Pinpoint the cell where the given text exists, returning its [x, y] midpoint coordinate. 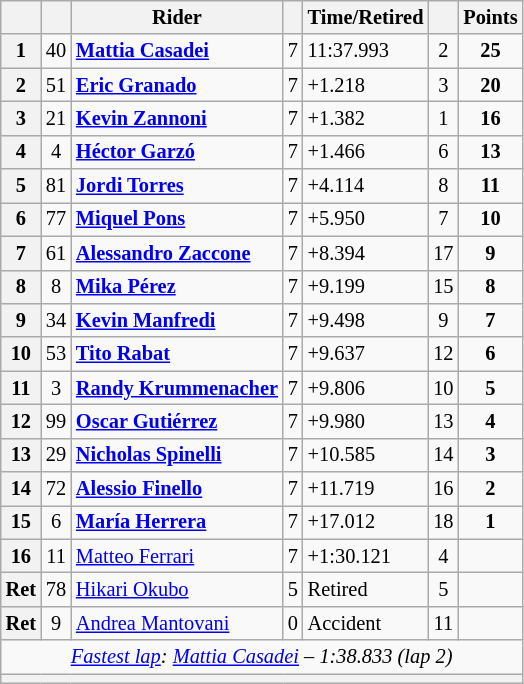
Jordi Torres [177, 186]
Retired [366, 589]
María Herrera [177, 522]
+9.199 [366, 287]
Time/Retired [366, 17]
Kevin Manfredi [177, 320]
17 [443, 253]
72 [56, 489]
51 [56, 85]
+9.980 [366, 421]
Alessio Finello [177, 489]
+1.466 [366, 152]
25 [490, 51]
61 [56, 253]
+4.114 [366, 186]
Kevin Zannoni [177, 118]
Fastest lap: Mattia Casadei – 1:38.833 (lap 2) [262, 657]
+1.218 [366, 85]
53 [56, 354]
+10.585 [366, 455]
Mika Pérez [177, 287]
Mattia Casadei [177, 51]
Alessandro Zaccone [177, 253]
99 [56, 421]
Rider [177, 17]
Tito Rabat [177, 354]
+8.394 [366, 253]
Randy Krummenacher [177, 388]
78 [56, 589]
+5.950 [366, 219]
Héctor Garzó [177, 152]
0 [293, 623]
40 [56, 51]
Eric Granado [177, 85]
29 [56, 455]
18 [443, 522]
77 [56, 219]
81 [56, 186]
11:37.993 [366, 51]
+11.719 [366, 489]
Miquel Pons [177, 219]
+9.806 [366, 388]
+17.012 [366, 522]
Matteo Ferrari [177, 556]
Nicholas Spinelli [177, 455]
+9.637 [366, 354]
Oscar Gutiérrez [177, 421]
+9.498 [366, 320]
34 [56, 320]
+1:30.121 [366, 556]
Points [490, 17]
Hikari Okubo [177, 589]
Accident [366, 623]
20 [490, 85]
+1.382 [366, 118]
21 [56, 118]
Andrea Mantovani [177, 623]
